Detect which cell encompasses the target text, then output its (X, Y) center coordinate. 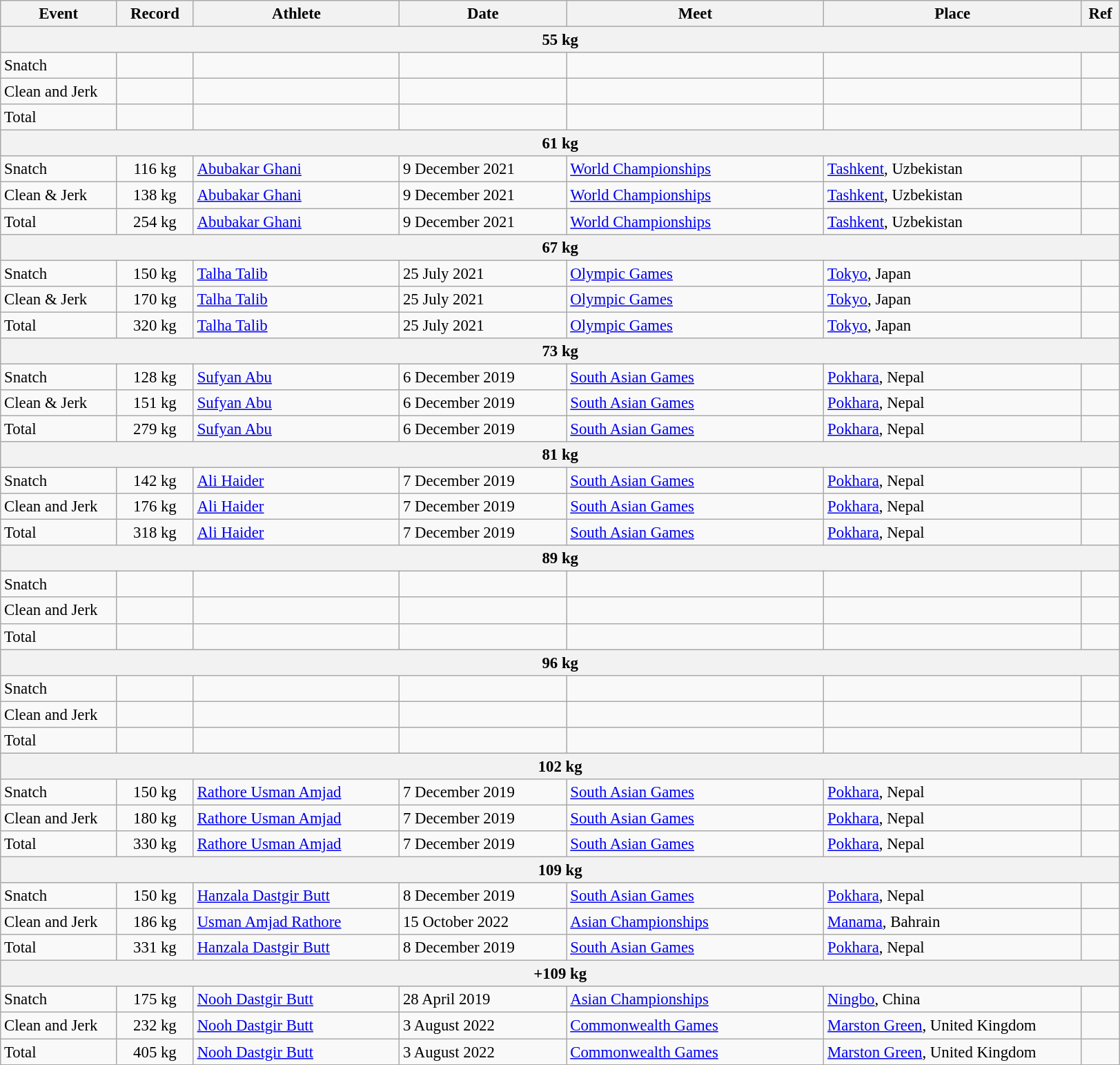
Usman Amjad Rathore (296, 922)
73 kg (560, 351)
102 kg (560, 766)
55 kg (560, 40)
180 kg (155, 818)
186 kg (155, 922)
Meet (696, 14)
116 kg (155, 169)
28 April 2019 (483, 1000)
318 kg (155, 533)
331 kg (155, 948)
Place (952, 14)
81 kg (560, 455)
Athlete (296, 14)
Event (59, 14)
67 kg (560, 247)
176 kg (155, 507)
96 kg (560, 663)
Record (155, 14)
330 kg (155, 844)
254 kg (155, 222)
Ningbo, China (952, 1000)
+109 kg (560, 974)
232 kg (155, 1026)
61 kg (560, 144)
142 kg (155, 481)
138 kg (155, 195)
15 October 2022 (483, 922)
170 kg (155, 299)
279 kg (155, 429)
89 kg (560, 558)
Date (483, 14)
405 kg (155, 1052)
128 kg (155, 377)
320 kg (155, 325)
175 kg (155, 1000)
Ref (1101, 14)
151 kg (155, 403)
Manama, Bahrain (952, 922)
109 kg (560, 870)
